Detect which cell encompasses the target text, then output its [X, Y] center coordinate. 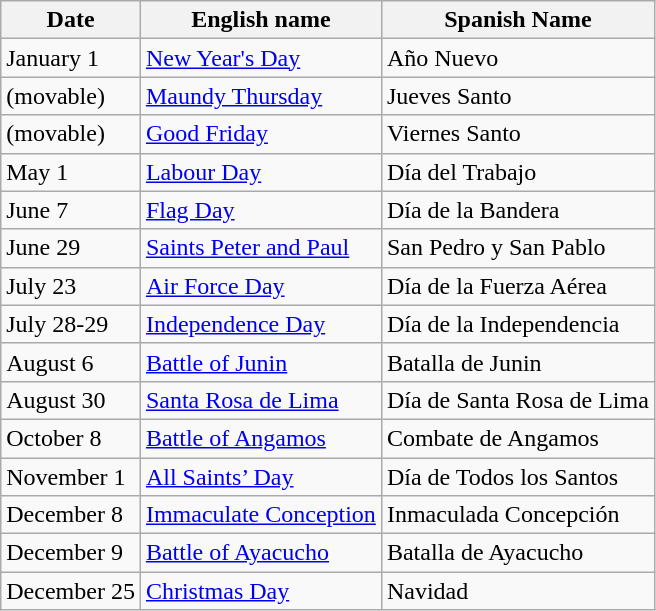
Combate de Angamos [518, 438]
English name [260, 20]
Año Nuevo [518, 58]
December 9 [71, 553]
June 7 [71, 210]
Date [71, 20]
Día del Trabajo [518, 172]
Santa Rosa de Lima [260, 400]
Spanish Name [518, 20]
July 23 [71, 286]
December 25 [71, 591]
Labour Day [260, 172]
November 1 [71, 477]
August 30 [71, 400]
Battle of Angamos [260, 438]
July 28-29 [71, 324]
Saints Peter and Paul [260, 248]
Battle of Junin [260, 362]
Battle of Ayacucho [260, 553]
Christmas Day [260, 591]
October 8 [71, 438]
Air Force Day [260, 286]
Día de Todos los Santos [518, 477]
Jueves Santo [518, 96]
August 6 [71, 362]
New Year's Day [260, 58]
Día de la Fuerza Aérea [518, 286]
May 1 [71, 172]
Independence Day [260, 324]
January 1 [71, 58]
Navidad [518, 591]
December 8 [71, 515]
Maundy Thursday [260, 96]
Flag Day [260, 210]
Immaculate Conception [260, 515]
All Saints’ Day [260, 477]
San Pedro y San Pablo [518, 248]
Batalla de Junin [518, 362]
Día de la Bandera [518, 210]
Día de la Independencia [518, 324]
June 29 [71, 248]
Día de Santa Rosa de Lima [518, 400]
Batalla de Ayacucho [518, 553]
Good Friday [260, 134]
Viernes Santo [518, 134]
Inmaculada Concepción [518, 515]
